Find where the given text appears and provide that cell's center as (X, Y) coordinate. 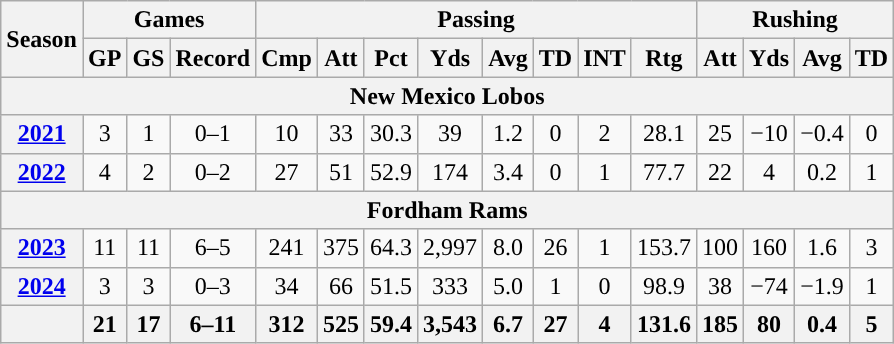
66 (340, 286)
−1.9 (822, 286)
30.3 (390, 134)
160 (770, 248)
34 (287, 286)
312 (287, 324)
33 (340, 134)
52.9 (390, 172)
2021 (42, 134)
2022 (42, 172)
525 (340, 324)
51 (340, 172)
64.3 (390, 248)
Pct (390, 58)
5.0 (508, 286)
80 (770, 324)
Rtg (664, 58)
New Mexico Lobos (448, 96)
Fordham Rams (448, 210)
0.4 (822, 324)
Season (42, 39)
185 (720, 324)
2,997 (450, 248)
26 (555, 248)
333 (450, 286)
77.7 (664, 172)
6–5 (213, 248)
28.1 (664, 134)
2024 (42, 286)
INT (605, 58)
0–1 (213, 134)
39 (450, 134)
153.7 (664, 248)
Passing (476, 20)
0–3 (213, 286)
−10 (770, 134)
6–11 (213, 324)
3,543 (450, 324)
Cmp (287, 58)
22 (720, 172)
1.2 (508, 134)
8.0 (508, 248)
Games (168, 20)
Record (213, 58)
131.6 (664, 324)
375 (340, 248)
25 (720, 134)
GS (148, 58)
−0.4 (822, 134)
1.6 (822, 248)
21 (104, 324)
3.4 (508, 172)
5 (871, 324)
241 (287, 248)
51.5 (390, 286)
10 (287, 134)
98.9 (664, 286)
6.7 (508, 324)
38 (720, 286)
2023 (42, 248)
100 (720, 248)
Rushing (794, 20)
−74 (770, 286)
GP (104, 58)
0–2 (213, 172)
0.2 (822, 172)
59.4 (390, 324)
174 (450, 172)
17 (148, 324)
